From the cell containing the given text, extract its center point as [X, Y] coordinate. 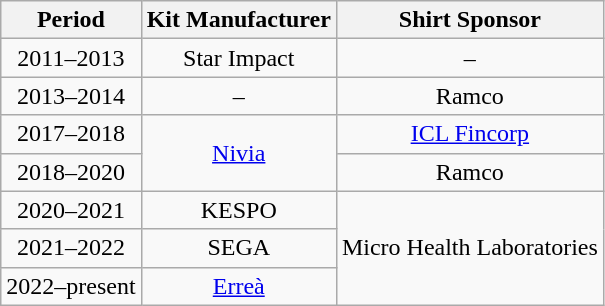
2013–2014 [71, 96]
SEGA [238, 248]
Micro Health Laboratories [470, 248]
Nivia [238, 153]
2017–2018 [71, 134]
Kit Manufacturer [238, 20]
2021–2022 [71, 248]
KESPO [238, 210]
Erreà [238, 286]
2020–2021 [71, 210]
Shirt Sponsor [470, 20]
2022–present [71, 286]
2011–2013 [71, 58]
Period [71, 20]
Star Impact [238, 58]
ICL Fincorp [470, 134]
2018–2020 [71, 172]
